Return (x, y) of the center of cell containing provided text 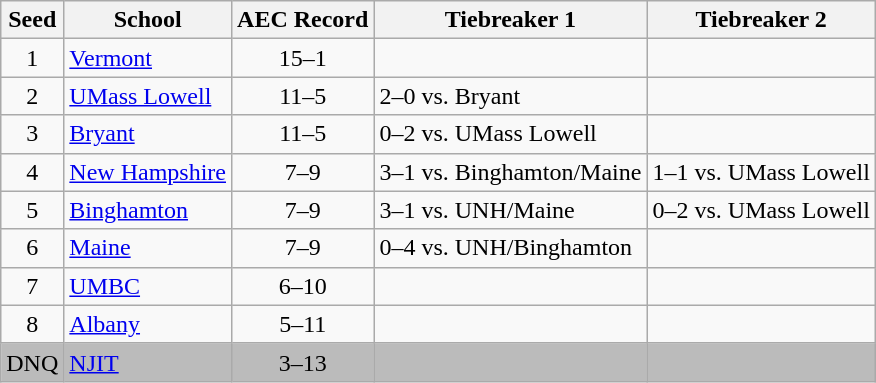
School (148, 20)
UMBC (148, 286)
5–11 (303, 324)
1 (32, 58)
Maine (148, 248)
Binghamton (148, 210)
New Hampshire (148, 172)
3–1 vs. UNH/Maine (510, 210)
UMass Lowell (148, 96)
NJIT (148, 362)
7 (32, 286)
Bryant (148, 134)
15–1 (303, 58)
0–4 vs. UNH/Binghamton (510, 248)
Tiebreaker 1 (510, 20)
2 (32, 96)
3–13 (303, 362)
6–10 (303, 286)
Seed (32, 20)
4 (32, 172)
3 (32, 134)
Vermont (148, 58)
6 (32, 248)
5 (32, 210)
8 (32, 324)
Tiebreaker 2 (761, 20)
AEC Record (303, 20)
DNQ (32, 362)
Albany (148, 324)
2–0 vs. Bryant (510, 96)
1–1 vs. UMass Lowell (761, 172)
3–1 vs. Binghamton/Maine (510, 172)
